Locate the cell with the specified text and output its [X, Y] center coordinate. 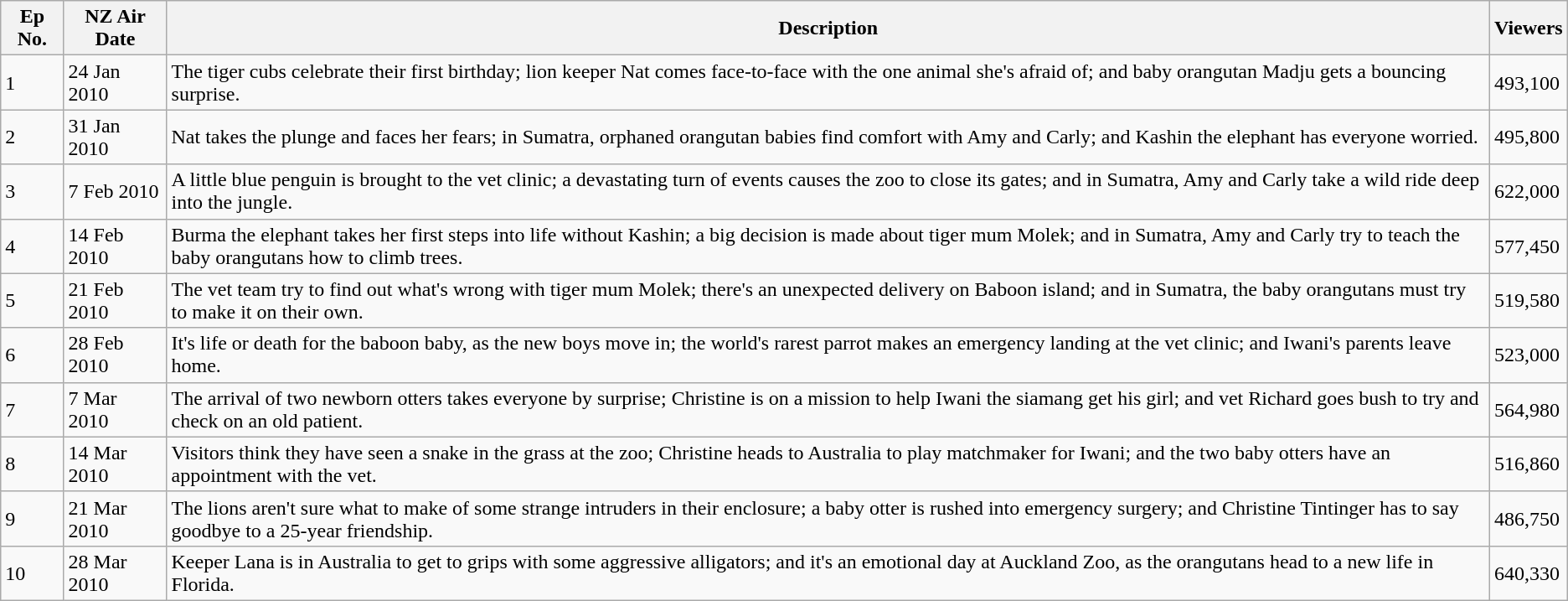
Viewers [1528, 28]
21 Feb 2010 [116, 300]
6 [32, 355]
577,450 [1528, 246]
495,800 [1528, 137]
Description [828, 28]
28 Mar 2010 [116, 573]
640,330 [1528, 573]
486,750 [1528, 518]
Ep No. [32, 28]
9 [32, 518]
519,580 [1528, 300]
493,100 [1528, 82]
4 [32, 246]
516,860 [1528, 464]
24 Jan 2010 [116, 82]
2 [32, 137]
14 Feb 2010 [116, 246]
7 [32, 409]
1 [32, 82]
28 Feb 2010 [116, 355]
10 [32, 573]
523,000 [1528, 355]
31 Jan 2010 [116, 137]
7 Feb 2010 [116, 191]
5 [32, 300]
8 [32, 464]
622,000 [1528, 191]
3 [32, 191]
7 Mar 2010 [116, 409]
14 Mar 2010 [116, 464]
564,980 [1528, 409]
21 Mar 2010 [116, 518]
NZ Air Date [116, 28]
